Capture the cell that displays the provided text and extract its (x, y) central coordinate. 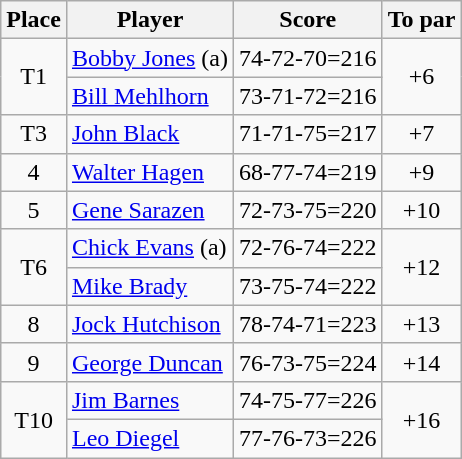
4 (34, 172)
Score (308, 20)
Mike Brady (150, 286)
T1 (34, 77)
T3 (34, 134)
Walter Hagen (150, 172)
78-74-71=223 (308, 324)
5 (34, 210)
Jim Barnes (150, 400)
+13 (422, 324)
Bobby Jones (a) (150, 58)
Chick Evans (a) (150, 248)
77-76-73=226 (308, 438)
Place (34, 20)
73-75-74=222 (308, 286)
Player (150, 20)
74-75-77=226 (308, 400)
72-73-75=220 (308, 210)
72-76-74=222 (308, 248)
71-71-75=217 (308, 134)
+6 (422, 77)
Leo Diegel (150, 438)
To par (422, 20)
73-71-72=216 (308, 96)
T10 (34, 419)
9 (34, 362)
+10 (422, 210)
George Duncan (150, 362)
+12 (422, 267)
+14 (422, 362)
68-77-74=219 (308, 172)
John Black (150, 134)
Gene Sarazen (150, 210)
8 (34, 324)
74-72-70=216 (308, 58)
+9 (422, 172)
76-73-75=224 (308, 362)
+16 (422, 419)
T6 (34, 267)
Bill Mehlhorn (150, 96)
+7 (422, 134)
Jock Hutchison (150, 324)
